Locate the cell with the specified text and output its (x, y) center coordinate. 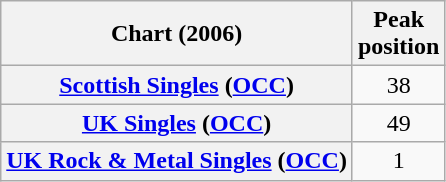
UK Rock & Metal Singles (OCC) (177, 161)
38 (398, 85)
UK Singles (OCC) (177, 123)
Chart (2006) (177, 34)
49 (398, 123)
Scottish Singles (OCC) (177, 85)
1 (398, 161)
Peakposition (398, 34)
